Locate the cell with the specified text and output its [x, y] center coordinate. 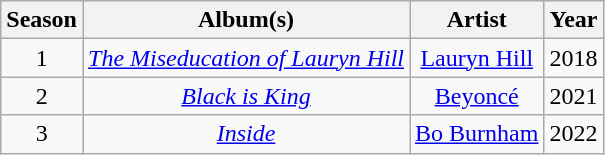
Black is King [246, 96]
Lauryn Hill [477, 58]
Beyoncé [477, 96]
2021 [574, 96]
Year [574, 20]
Inside [246, 134]
3 [42, 134]
Album(s) [246, 20]
2022 [574, 134]
1 [42, 58]
The Miseducation of Lauryn Hill [246, 58]
Artist [477, 20]
Bo Burnham [477, 134]
2 [42, 96]
2018 [574, 58]
Season [42, 20]
